Return (X, Y) of the center of cell containing provided text 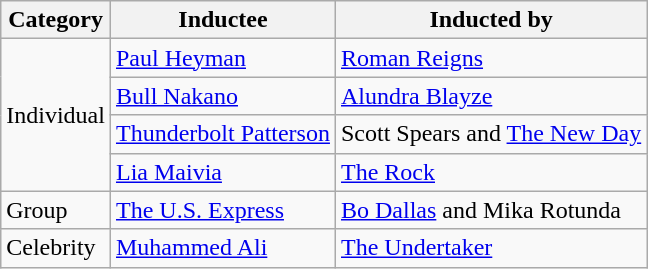
Category (56, 20)
Bo Dallas and Mika Rotunda (490, 210)
Lia Maivia (222, 172)
Thunderbolt Patterson (222, 134)
Inductee (222, 20)
The U.S. Express (222, 210)
Roman Reigns (490, 58)
Paul Heyman (222, 58)
Individual (56, 115)
The Rock (490, 172)
Inducted by (490, 20)
The Undertaker (490, 248)
Group (56, 210)
Muhammed Ali (222, 248)
Celebrity (56, 248)
Alundra Blayze (490, 96)
Bull Nakano (222, 96)
Scott Spears and The New Day (490, 134)
